Return the (X, Y) coordinate for the center point of the cell that contains the specified text.  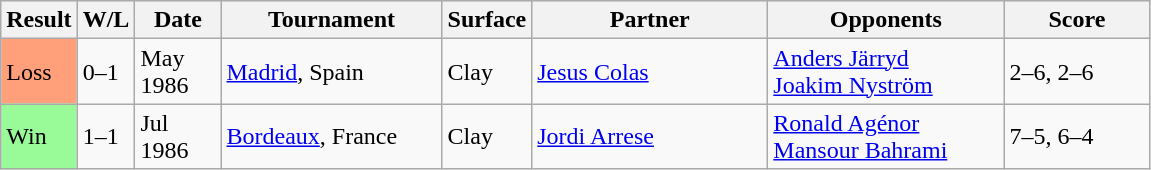
Tournament (332, 20)
Jordi Arrese (650, 136)
1–1 (106, 136)
7–5, 6–4 (1077, 136)
Madrid, Spain (332, 72)
Anders Järryd Joakim Nyström (886, 72)
Opponents (886, 20)
W/L (106, 20)
May 1986 (178, 72)
0–1 (106, 72)
Surface (487, 20)
Jul 1986 (178, 136)
Loss (39, 72)
2–6, 2–6 (1077, 72)
Partner (650, 20)
Bordeaux, France (332, 136)
Win (39, 136)
Jesus Colas (650, 72)
Ronald Agénor Mansour Bahrami (886, 136)
Date (178, 20)
Score (1077, 20)
Result (39, 20)
